Find where the given text appears and provide that cell's center as (X, Y) coordinate. 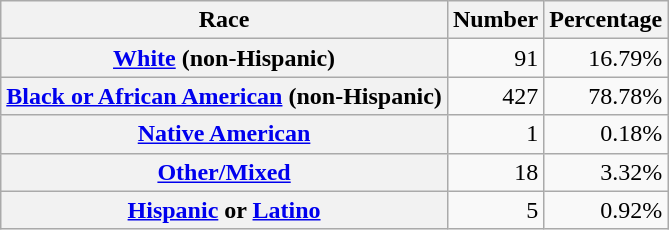
Race (224, 20)
Other/Mixed (224, 172)
5 (495, 210)
16.79% (606, 58)
Hispanic or Latino (224, 210)
427 (495, 96)
78.78% (606, 96)
18 (495, 172)
Native American (224, 134)
Number (495, 20)
Percentage (606, 20)
91 (495, 58)
Black or African American (non-Hispanic) (224, 96)
0.92% (606, 210)
0.18% (606, 134)
White (non-Hispanic) (224, 58)
1 (495, 134)
3.32% (606, 172)
